Locate the cell with the specified text and output its (x, y) center coordinate. 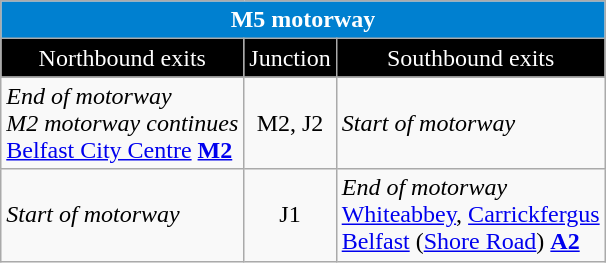
J1 (290, 215)
Northbound exits (122, 58)
End of motorway Whiteabbey, Carrickfergus Belfast (Shore Road) A2 (470, 215)
Junction (290, 58)
Southbound exits (470, 58)
End of motorway M2 motorway continues Belfast City Centre M2 (122, 123)
M5 motorway (303, 20)
M2, J2 (290, 123)
